Return the [X, Y] coordinate for the center point of the cell that contains the specified text.  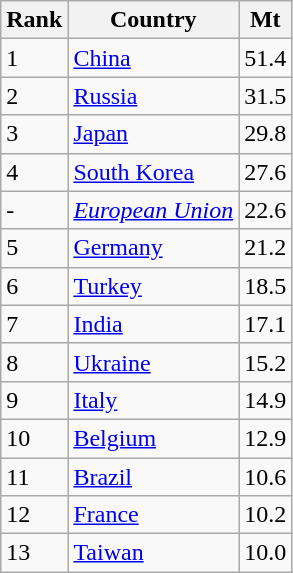
Japan [154, 134]
31.5 [266, 96]
South Korea [154, 172]
10.2 [266, 515]
10 [34, 438]
14.9 [266, 400]
1 [34, 58]
12 [34, 515]
Italy [154, 400]
18.5 [266, 286]
6 [34, 286]
13 [34, 553]
Russia [154, 96]
10.6 [266, 477]
4 [34, 172]
Country [154, 20]
Belgium [154, 438]
China [154, 58]
5 [34, 248]
51.4 [266, 58]
9 [34, 400]
12.9 [266, 438]
21.2 [266, 248]
7 [34, 324]
European Union [154, 210]
Ukraine [154, 362]
2 [34, 96]
Brazil [154, 477]
Germany [154, 248]
India [154, 324]
29.8 [266, 134]
22.6 [266, 210]
France [154, 515]
- [34, 210]
Taiwan [154, 553]
Mt [266, 20]
Rank [34, 20]
Turkey [154, 286]
11 [34, 477]
3 [34, 134]
15.2 [266, 362]
10.0 [266, 553]
27.6 [266, 172]
17.1 [266, 324]
8 [34, 362]
